Return the [x, y] coordinate for the center point of the cell that contains the specified text.  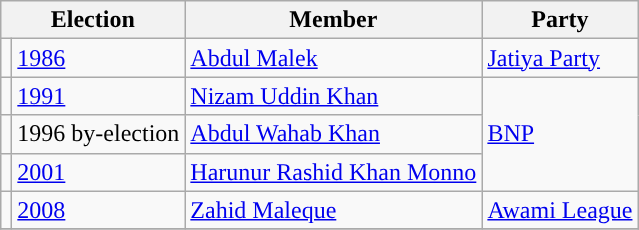
Abdul Wahab Khan [334, 134]
Nizam Uddin Khan [334, 96]
Party [560, 20]
1991 [98, 96]
Zahid Maleque [334, 210]
2008 [98, 210]
1986 [98, 58]
Election [93, 20]
BNP [560, 134]
1996 by-election [98, 134]
Jatiya Party [560, 58]
Awami League [560, 210]
2001 [98, 172]
Harunur Rashid Khan Monno [334, 172]
Member [334, 20]
Abdul Malek [334, 58]
